Locate the cell with the specified text and output its (X, Y) center coordinate. 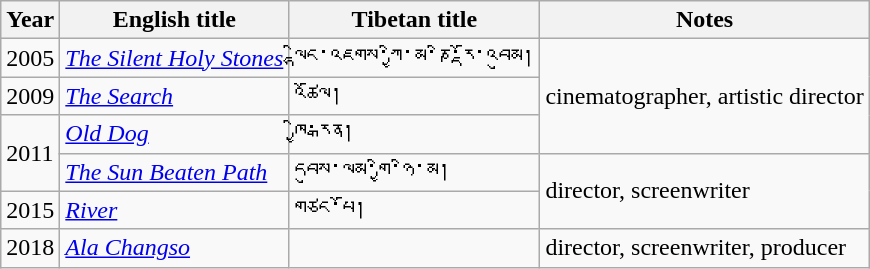
དབུས་ལམ་གྱི་ཉི་མ། (414, 172)
2005 (30, 58)
The Search (174, 96)
གཙང་པོ། (414, 210)
The Sun Beaten Path (174, 172)
Notes (704, 20)
cinematographer, artistic director (704, 96)
འཚོལ། (414, 96)
ལྷིང་འཇགས་ཀྱི་མ་ཎི་རྡོ་འབུམ། (414, 58)
Tibetan title (414, 20)
The Silent Holy Stones (174, 58)
English title (174, 20)
2011 (30, 153)
2015 (30, 210)
director, screenwriter, producer (704, 248)
River (174, 210)
Old Dog (174, 134)
Ala Changso (174, 248)
Year (30, 20)
2009 (30, 96)
director, screenwriter (704, 191)
ཁྱི་རྒན། (414, 134)
2018 (30, 248)
